Detect which cell encompasses the target text, then output its (X, Y) center coordinate. 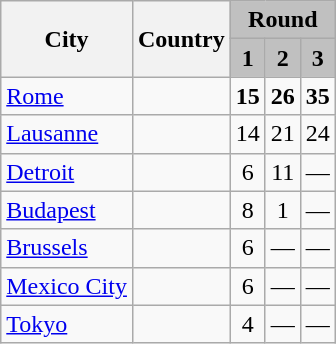
11 (282, 172)
21 (282, 134)
2 (282, 58)
City (67, 39)
Brussels (67, 248)
Round (282, 20)
4 (248, 324)
8 (248, 210)
Tokyo (67, 324)
24 (318, 134)
Detroit (67, 172)
Mexico City (67, 286)
Rome (67, 96)
15 (248, 96)
Lausanne (67, 134)
14 (248, 134)
35 (318, 96)
Budapest (67, 210)
3 (318, 58)
Country (181, 39)
26 (282, 96)
